Capture the cell that displays the provided text and extract its [X, Y] central coordinate. 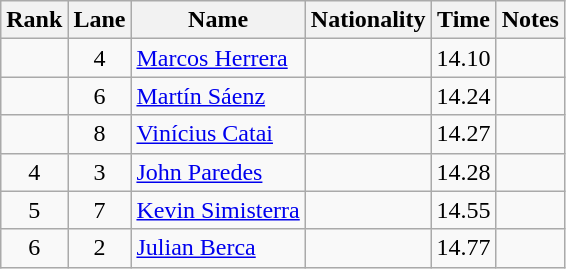
14.24 [464, 96]
Name [218, 20]
3 [100, 172]
Martín Sáenz [218, 96]
John Paredes [218, 172]
Julian Berca [218, 248]
Vinícius Catai [218, 134]
Lane [100, 20]
Nationality [368, 20]
7 [100, 210]
Marcos Herrera [218, 58]
Time [464, 20]
8 [100, 134]
14.27 [464, 134]
Kevin Simisterra [218, 210]
14.77 [464, 248]
14.10 [464, 58]
Notes [530, 20]
5 [34, 210]
2 [100, 248]
Rank [34, 20]
14.55 [464, 210]
14.28 [464, 172]
